Capture the cell that displays the provided text and extract its [x, y] central coordinate. 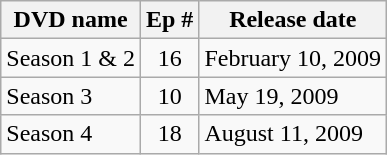
Season 3 [71, 96]
Ep # [169, 20]
18 [169, 134]
10 [169, 96]
DVD name [71, 20]
May 19, 2009 [293, 96]
Season 1 & 2 [71, 58]
Season 4 [71, 134]
16 [169, 58]
February 10, 2009 [293, 58]
Release date [293, 20]
August 11, 2009 [293, 134]
